Search for the cell housing the specified text and yield its [x, y] center coordinate. 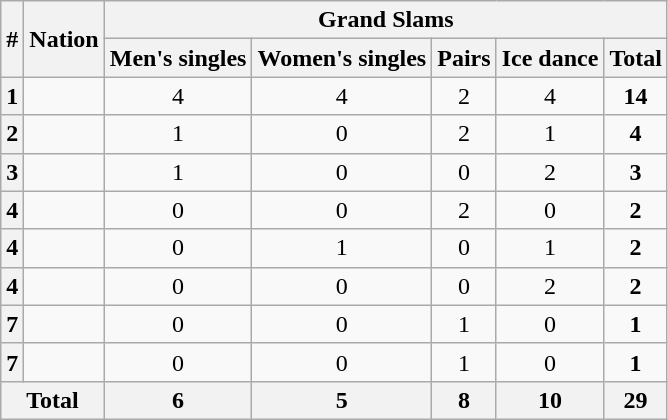
Ice dance [550, 58]
Men's singles [178, 58]
Pairs [464, 58]
10 [550, 400]
6 [178, 400]
14 [636, 96]
29 [636, 400]
# [12, 39]
Women's singles [342, 58]
Grand Slams [386, 20]
Nation [64, 39]
5 [342, 400]
8 [464, 400]
